Scan for the cell matching the given text and deliver its (X, Y) coordinate at center. 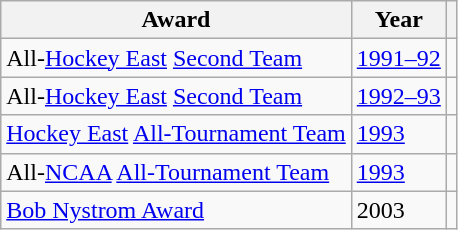
Hockey East All-Tournament Team (176, 134)
All-NCAA All-Tournament Team (176, 172)
Year (398, 20)
1992–93 (398, 96)
2003 (398, 210)
1991–92 (398, 58)
Award (176, 20)
Bob Nystrom Award (176, 210)
